Identify which cell holds the provided text, then report its (X, Y) central coordinate. 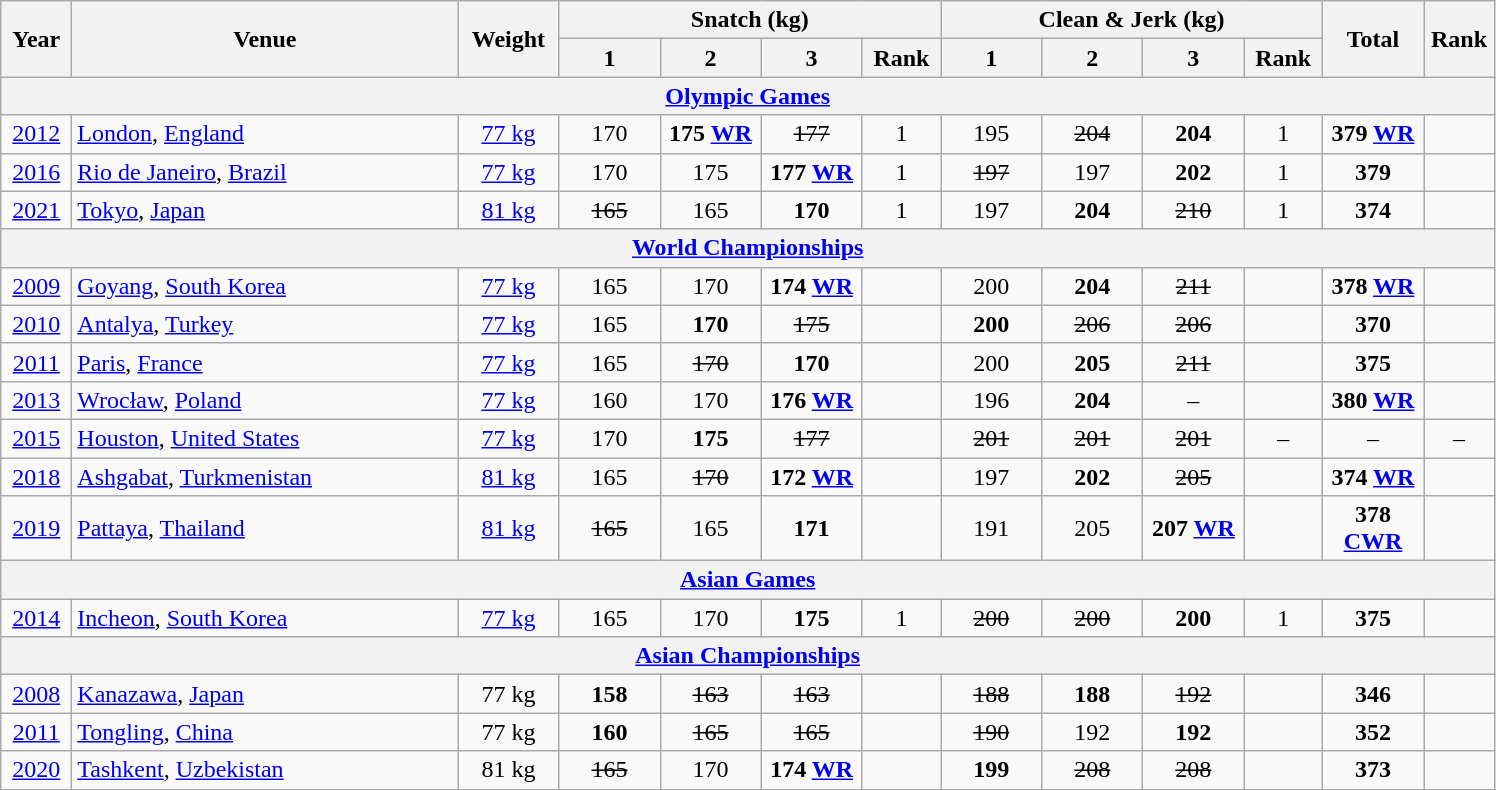
171 (812, 528)
370 (1372, 324)
Paris, France (265, 362)
191 (992, 528)
Total (1372, 39)
379 WR (1372, 134)
Houston, United States (265, 438)
Incheon, South Korea (265, 618)
379 (1372, 172)
2019 (36, 528)
380 WR (1372, 400)
175 WR (710, 134)
176 WR (812, 400)
Pattaya, Thailand (265, 528)
346 (1372, 694)
195 (992, 134)
World Championships (748, 248)
Tashkent, Uzbekistan (265, 770)
172 WR (812, 477)
199 (992, 770)
Ashgabat, Turkmenistan (265, 477)
2009 (36, 286)
2021 (36, 210)
Tongling, China (265, 732)
Kanazawa, Japan (265, 694)
207 WR (1194, 528)
2018 (36, 477)
Tokyo, Japan (265, 210)
2015 (36, 438)
374 (1372, 210)
Year (36, 39)
378 WR (1372, 286)
2010 (36, 324)
Rio de Janeiro, Brazil (265, 172)
Goyang, South Korea (265, 286)
Olympic Games (748, 96)
2008 (36, 694)
374 WR (1372, 477)
Wrocław, Poland (265, 400)
Clean & Jerk (kg) (1132, 20)
Venue (265, 39)
Weight (508, 39)
352 (1372, 732)
Snatch (kg) (750, 20)
190 (992, 732)
2014 (36, 618)
London, England (265, 134)
Antalya, Turkey (265, 324)
Asian Championships (748, 656)
158 (610, 694)
Asian Games (748, 580)
196 (992, 400)
2016 (36, 172)
2012 (36, 134)
177 WR (812, 172)
373 (1372, 770)
2020 (36, 770)
2013 (36, 400)
378 CWR (1372, 528)
210 (1194, 210)
